Locate the cell with the specified text and output its (x, y) center coordinate. 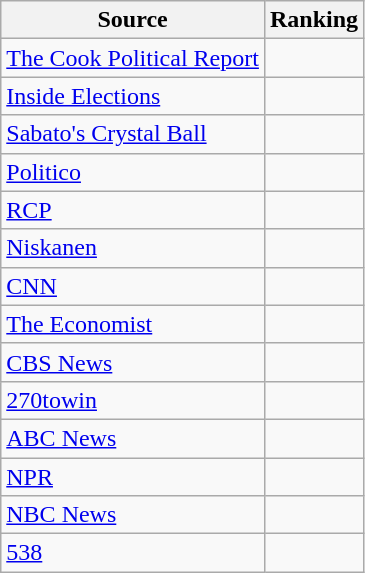
The Economist (133, 324)
Inside Elections (133, 96)
538 (133, 553)
CBS News (133, 362)
Source (133, 20)
Ranking (314, 20)
Politico (133, 172)
CNN (133, 286)
NBC News (133, 515)
The Cook Political Report (133, 58)
ABC News (133, 438)
NPR (133, 477)
Niskanen (133, 248)
Sabato's Crystal Ball (133, 134)
270towin (133, 400)
RCP (133, 210)
